Output the (x, y) coordinate of the center of the cell containing the given text.  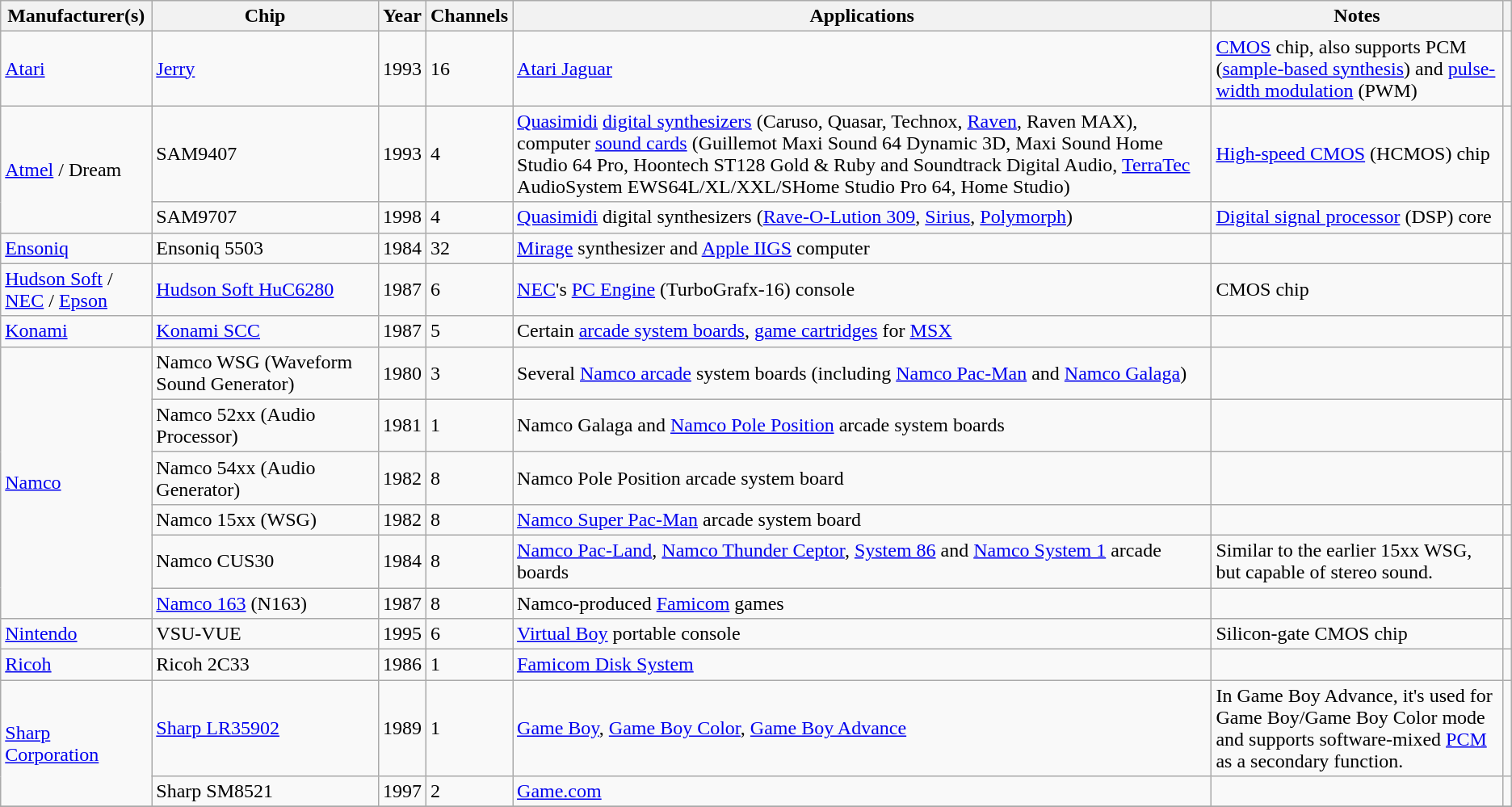
Nintendo (76, 634)
Sharp LR35902 (265, 729)
VSU-VUE (265, 634)
Namco Pole Position arcade system board (863, 478)
Namco 163 (N163) (265, 603)
Namco 54xx (Audio Generator) (265, 478)
Jerry (265, 69)
Game.com (863, 792)
Game Boy, Game Boy Color, Game Boy Advance (863, 729)
Sharp SM8521 (265, 792)
1998 (402, 217)
Chip (265, 16)
Namco 52xx (Audio Processor) (265, 425)
Atari Jaguar (863, 69)
1980 (402, 373)
Virtual Boy portable console (863, 634)
Sharp Corporation (76, 743)
Digital signal processor (DSP) core (1357, 217)
Certain arcade system boards, game cartridges for MSX (863, 331)
Hudson Soft / NEC / Epson (76, 289)
SAM9707 (265, 217)
Famicom Disk System (863, 665)
Namco Pac-Land, Namco Thunder Ceptor, System 86 and Namco System 1 arcade boards (863, 561)
Namco Galaga and Namco Pole Position arcade system boards (863, 425)
SAM9407 (265, 153)
Namco (76, 482)
Hudson Soft HuC6280 (265, 289)
1986 (402, 665)
16 (468, 69)
3 (468, 373)
Manufacturer(s) (76, 16)
Atmel / Dream (76, 170)
NEC's PC Engine (TurboGrafx-16) console (863, 289)
Ricoh (76, 665)
Year (402, 16)
Namco WSG (Waveform Sound Generator) (265, 373)
Namco-produced Famicom games (863, 603)
Ensoniq (76, 248)
Several Namco arcade system boards (including Namco Pac-Man and Namco Galaga) (863, 373)
Silicon-gate CMOS chip (1357, 634)
Namco Super Pac-Man arcade system board (863, 519)
32 (468, 248)
Notes (1357, 16)
High-speed CMOS (HCMOS) chip (1357, 153)
Atari (76, 69)
Ricoh 2C33 (265, 665)
Namco CUS30 (265, 561)
2 (468, 792)
1997 (402, 792)
Konami (76, 331)
1981 (402, 425)
Similar to the earlier 15xx WSG, but capable of stereo sound. (1357, 561)
1995 (402, 634)
Quasimidi digital synthesizers (Rave-O-Lution 309, Sirius, Polymorph) (863, 217)
Mirage synthesizer and Apple IIGS computer (863, 248)
Namco 15xx (WSG) (265, 519)
5 (468, 331)
CMOS chip, also supports PCM (sample-based synthesis) and pulse-width modulation (PWM) (1357, 69)
Channels (468, 16)
1989 (402, 729)
Ensoniq 5503 (265, 248)
In Game Boy Advance, it's used for Game Boy/Game Boy Color mode and supports software-mixed PCM as a secondary function. (1357, 729)
CMOS chip (1357, 289)
Applications (863, 16)
Konami SCC (265, 331)
